Return the [X, Y] coordinate for the center point of the cell that contains the specified text.  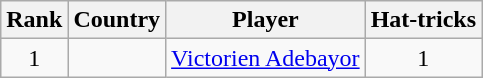
Country [117, 20]
Hat-tricks [423, 20]
Victorien Adebayor [266, 58]
Rank [34, 20]
Player [266, 20]
